From the cell containing the given text, extract its center point as (X, Y) coordinate. 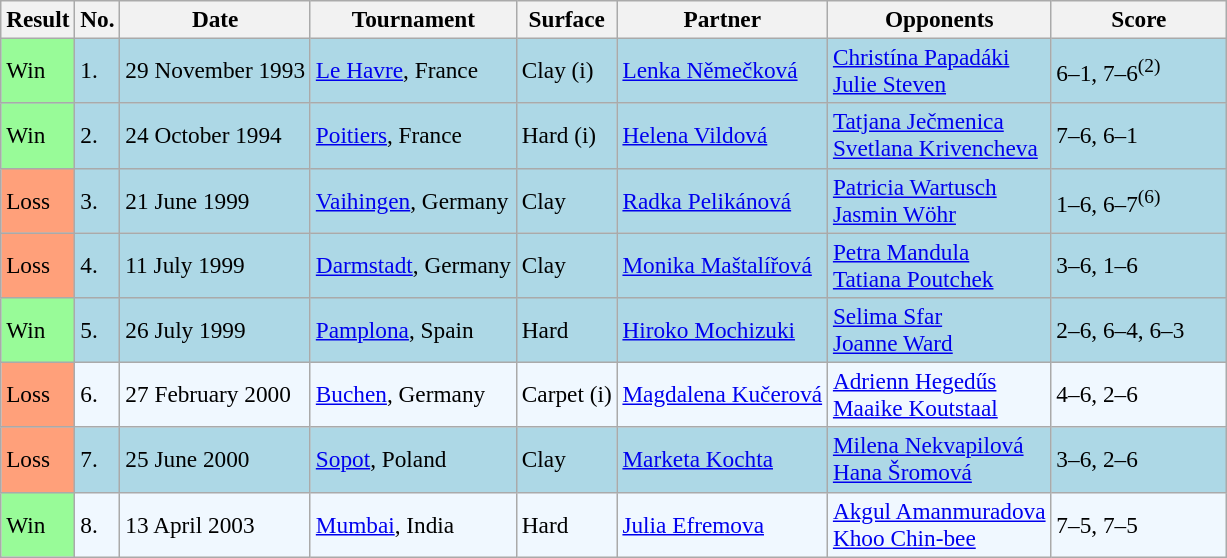
Hiroko Mochizuki (722, 330)
27 February 2000 (215, 394)
Lenka Němečková (722, 70)
Radka Pelikánová (722, 200)
25 June 2000 (215, 460)
Helena Vildová (722, 136)
3. (98, 200)
21 June 1999 (215, 200)
4–6, 2–6 (1139, 394)
Milena Nekvapilová Hana Šromová (940, 460)
1–6, 6–7(6) (1139, 200)
2. (98, 136)
29 November 1993 (215, 70)
Poitiers, France (413, 136)
Partner (722, 19)
6–1, 7–6(2) (1139, 70)
7–5, 7–5 (1139, 524)
Adrienn Hegedűs Maaike Koutstaal (940, 394)
Magdalena Kučerová (722, 394)
5. (98, 330)
Opponents (940, 19)
Akgul Amanmuradova Khoo Chin-bee (940, 524)
Sopot, Poland (413, 460)
Marketa Kochta (722, 460)
3–6, 1–6 (1139, 264)
Darmstadt, Germany (413, 264)
Mumbai, India (413, 524)
Julia Efremova (722, 524)
No. (98, 19)
Monika Maštalířová (722, 264)
1. (98, 70)
13 April 2003 (215, 524)
Le Havre, France (413, 70)
Carpet (i) (566, 394)
Tournament (413, 19)
4. (98, 264)
6. (98, 394)
Christína Papadáki Julie Steven (940, 70)
2–6, 6–4, 6–3 (1139, 330)
Tatjana Ječmenica Svetlana Krivencheva (940, 136)
7. (98, 460)
Vaihingen, Germany (413, 200)
26 July 1999 (215, 330)
Selima Sfar Joanne Ward (940, 330)
Pamplona, Spain (413, 330)
8. (98, 524)
Clay (i) (566, 70)
Result (38, 19)
3–6, 2–6 (1139, 460)
Date (215, 19)
Patricia Wartusch Jasmin Wöhr (940, 200)
Surface (566, 19)
7–6, 6–1 (1139, 136)
Score (1139, 19)
24 October 1994 (215, 136)
11 July 1999 (215, 264)
Petra Mandula Tatiana Poutchek (940, 264)
Hard (i) (566, 136)
Buchen, Germany (413, 394)
